For the text-containing cell, return its midpoint in (x, y) coordinate format. 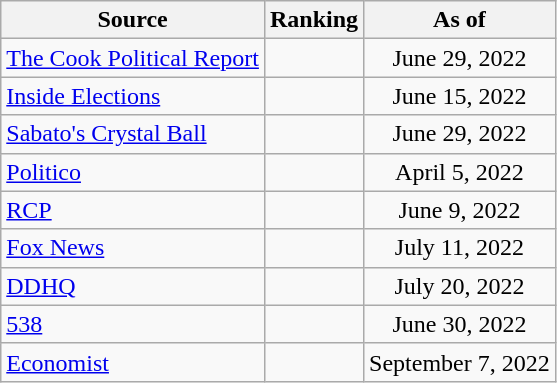
Politico (133, 172)
Ranking (314, 20)
Sabato's Crystal Ball (133, 134)
Source (133, 20)
DDHQ (133, 286)
Fox News (133, 248)
June 9, 2022 (460, 210)
June 30, 2022 (460, 324)
538 (133, 324)
Economist (133, 362)
September 7, 2022 (460, 362)
RCP (133, 210)
The Cook Political Report (133, 58)
Inside Elections (133, 96)
July 20, 2022 (460, 286)
As of (460, 20)
June 15, 2022 (460, 96)
April 5, 2022 (460, 172)
July 11, 2022 (460, 248)
